Capture the cell that displays the provided text and extract its [x, y] central coordinate. 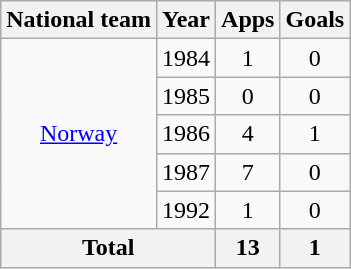
4 [248, 134]
Norway [79, 134]
1985 [186, 96]
Apps [248, 20]
1987 [186, 172]
1986 [186, 134]
1992 [186, 210]
Total [108, 248]
7 [248, 172]
1984 [186, 58]
Year [186, 20]
Goals [315, 20]
13 [248, 248]
National team [79, 20]
